Detect which cell encompasses the target text, then output its [x, y] center coordinate. 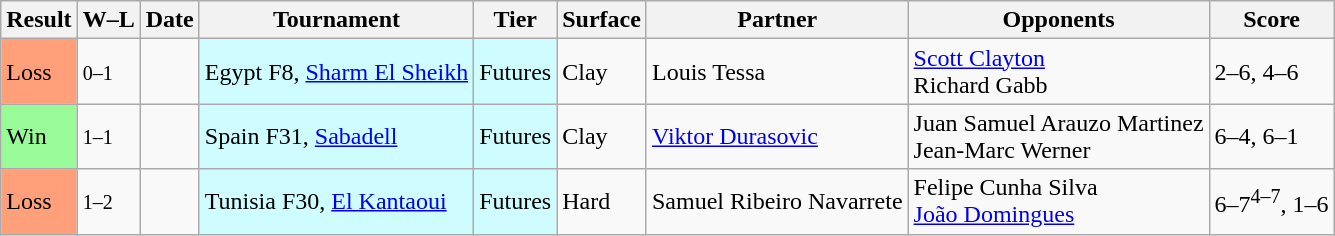
Felipe Cunha Silva João Domingues [1058, 202]
Score [1272, 20]
0–1 [108, 72]
Egypt F8, Sharm El Sheikh [336, 72]
Tier [516, 20]
W–L [108, 20]
Juan Samuel Arauzo Martinez Jean-Marc Werner [1058, 136]
Samuel Ribeiro Navarrete [777, 202]
Opponents [1058, 20]
2–6, 4–6 [1272, 72]
1–1 [108, 136]
Result [39, 20]
Scott Clayton Richard Gabb [1058, 72]
6–4, 6–1 [1272, 136]
Surface [602, 20]
Tunisia F30, El Kantaoui [336, 202]
Date [170, 20]
Tournament [336, 20]
6–74–7, 1–6 [1272, 202]
Partner [777, 20]
Hard [602, 202]
Win [39, 136]
Louis Tessa [777, 72]
1–2 [108, 202]
Viktor Durasovic [777, 136]
Spain F31, Sabadell [336, 136]
